Output the [x, y] coordinate of the center of the cell containing the given text.  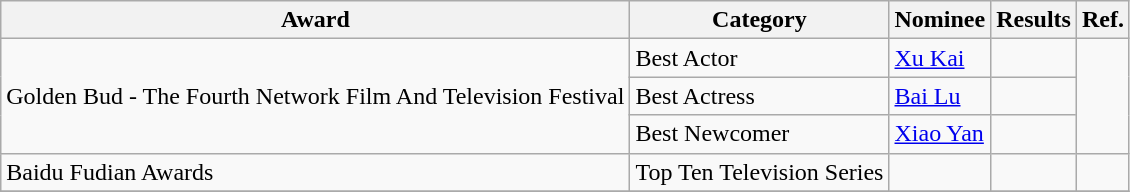
Category [760, 20]
Best Actor [760, 58]
Best Newcomer [760, 134]
Golden Bud - The Fourth Network Film And Television Festival [316, 96]
Best Actress [760, 96]
Xu Kai [940, 58]
Results [1034, 20]
Top Ten Television Series [760, 172]
Nominee [940, 20]
Ref. [1102, 20]
Bai Lu [940, 96]
Baidu Fudian Awards [316, 172]
Award [316, 20]
Xiao Yan [940, 134]
